Return the [X, Y] coordinate for the center point of the cell that contains the specified text.  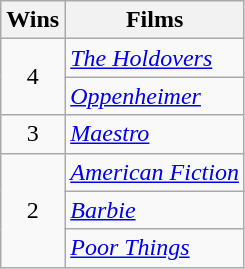
Wins [33, 20]
Films [155, 20]
The Holdovers [155, 58]
Barbie [155, 210]
Poor Things [155, 248]
3 [33, 134]
American Fiction [155, 172]
4 [33, 77]
2 [33, 210]
Oppenheimer [155, 96]
Maestro [155, 134]
